Scan for the cell matching the given text and deliver its [X, Y] coordinate at center. 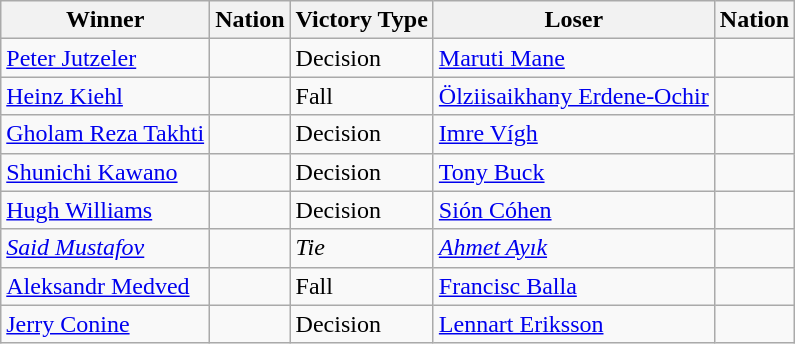
Loser [574, 20]
Jerry Conine [106, 324]
Hugh Williams [106, 210]
Gholam Reza Takhti [106, 134]
Shunichi Kawano [106, 172]
Sión Cóhen [574, 210]
Tie [362, 248]
Imre Vígh [574, 134]
Peter Jutzeler [106, 58]
Heinz Kiehl [106, 96]
Aleksandr Medved [106, 286]
Ahmet Ayık [574, 248]
Maruti Mane [574, 58]
Tony Buck [574, 172]
Winner [106, 20]
Said Mustafov [106, 248]
Ölziisaikhany Erdene-Ochir [574, 96]
Lennart Eriksson [574, 324]
Francisc Balla [574, 286]
Victory Type [362, 20]
